Pinpoint the cell where the given text exists, returning its [x, y] midpoint coordinate. 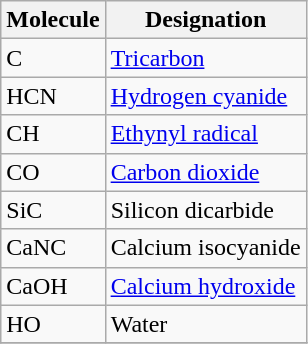
C [53, 58]
Silicon dicarbide [206, 210]
SiC [53, 210]
Calcium hydroxide [206, 286]
Molecule [53, 20]
Designation [206, 20]
Ethynyl radical [206, 134]
HCN [53, 96]
CaOH [53, 286]
Hydrogen cyanide [206, 96]
HO [53, 324]
Calcium isocyanide [206, 248]
CaNC [53, 248]
CH [53, 134]
Tricarbon [206, 58]
CO [53, 172]
Carbon dioxide [206, 172]
Water [206, 324]
